From the cell containing the given text, extract its center point as [x, y] coordinate. 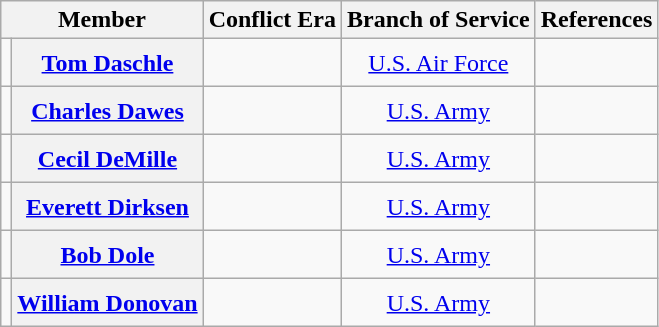
U.S. Air Force [439, 63]
Charles Dawes [108, 111]
Bob Dole [108, 255]
Tom Daschle [108, 63]
Cecil DeMille [108, 159]
References [596, 20]
William Donovan [108, 303]
Conflict Era [272, 20]
Everett Dirksen [108, 207]
Branch of Service [439, 20]
Member [102, 20]
